Extract the (X, Y) coordinate from the center of the cell holding the provided text.  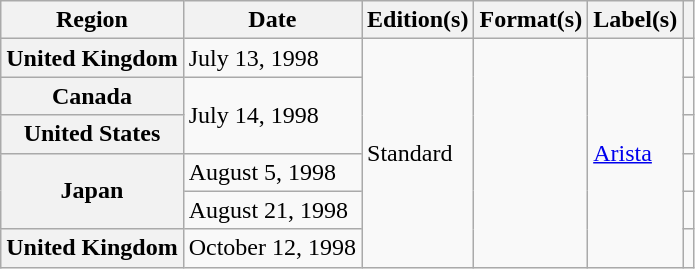
August 5, 1998 (272, 172)
July 13, 1998 (272, 58)
Format(s) (531, 20)
Standard (418, 153)
Arista (636, 153)
Japan (92, 191)
August 21, 1998 (272, 210)
October 12, 1998 (272, 248)
Edition(s) (418, 20)
United States (92, 134)
Date (272, 20)
Region (92, 20)
Canada (92, 96)
July 14, 1998 (272, 115)
Label(s) (636, 20)
